Determine the [x, y] coordinate at the center of the cell enclosing the given text.  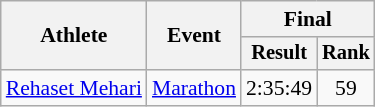
2:35:49 [279, 88]
Final [308, 19]
Rank [346, 54]
Result [279, 54]
59 [346, 88]
Marathon [194, 88]
Athlete [74, 36]
Event [194, 36]
Rehaset Mehari [74, 88]
